Provide the [X, Y] coordinate of the cell's center where the given text is located.  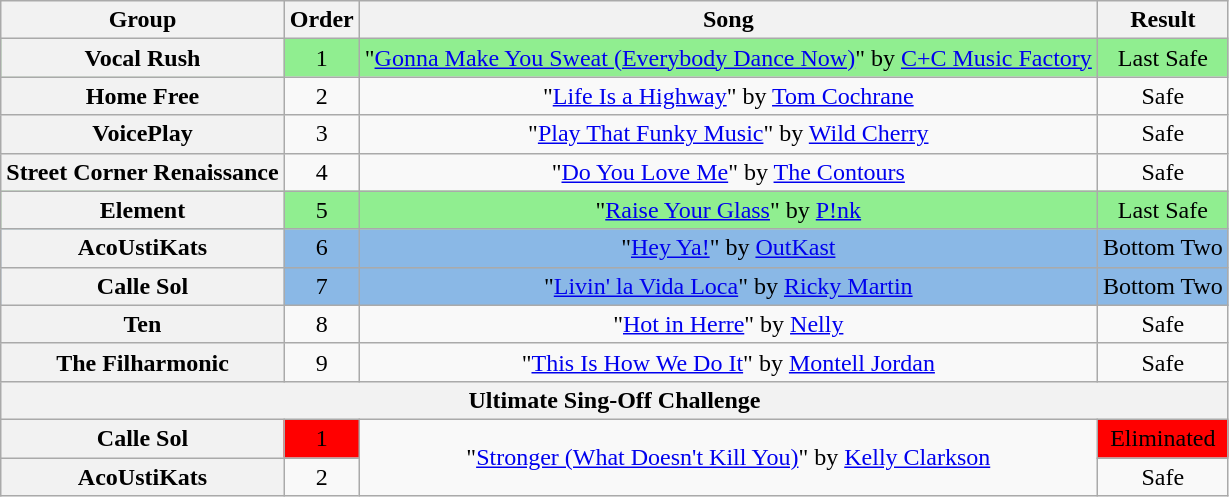
"Raise Your Glass" by P!nk [728, 210]
3 [322, 134]
Eliminated [1162, 438]
Result [1162, 20]
"Do You Love Me" by The Contours [728, 172]
Vocal Rush [142, 58]
"Gonna Make You Sweat (Everybody Dance Now)" by C+C Music Factory [728, 58]
"Stronger (What Doesn't Kill You)" by Kelly Clarkson [728, 457]
The Filharmonic [142, 362]
VoicePlay [142, 134]
6 [322, 248]
Element [142, 210]
Ultimate Sing-Off Challenge [615, 400]
Home Free [142, 96]
"Play That Funky Music" by Wild Cherry [728, 134]
"Life Is a Highway" by Tom Cochrane [728, 96]
"This Is How We Do It" by Montell Jordan [728, 362]
Song [728, 20]
5 [322, 210]
9 [322, 362]
Street Corner Renaissance [142, 172]
7 [322, 286]
4 [322, 172]
"Hey Ya!" by OutKast [728, 248]
"Livin' la Vida Loca" by Ricky Martin [728, 286]
Group [142, 20]
Ten [142, 324]
8 [322, 324]
"Hot in Herre" by Nelly [728, 324]
Order [322, 20]
